Find where the given text appears and provide that cell's center as [x, y] coordinate. 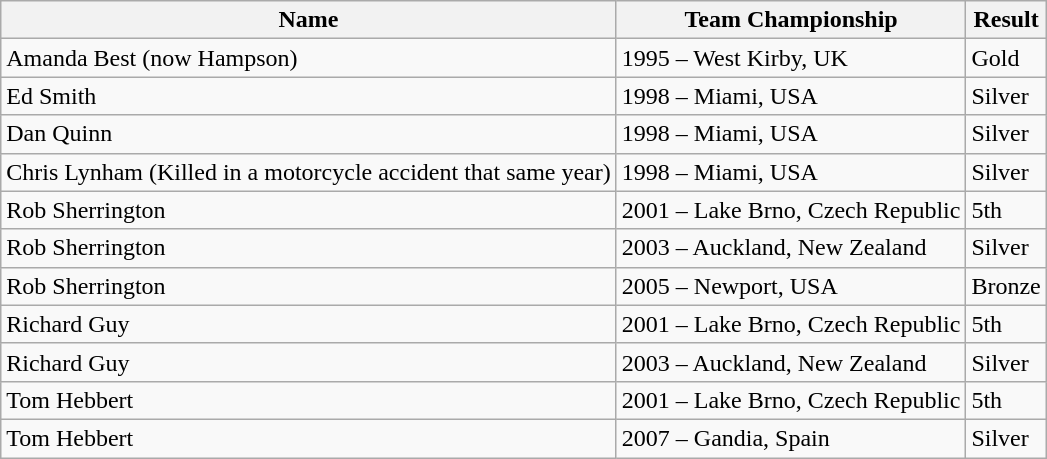
Ed Smith [309, 96]
Amanda Best (now Hampson) [309, 58]
Chris Lynham (Killed in a motorcycle accident that same year) [309, 172]
2007 – Gandia, Spain [791, 438]
Team Championship [791, 20]
Dan Quinn [309, 134]
2005 – Newport, USA [791, 286]
Gold [1006, 58]
Name [309, 20]
Bronze [1006, 286]
1995 – West Kirby, UK [791, 58]
Result [1006, 20]
